For the text-containing cell, return its midpoint in [X, Y] coordinate format. 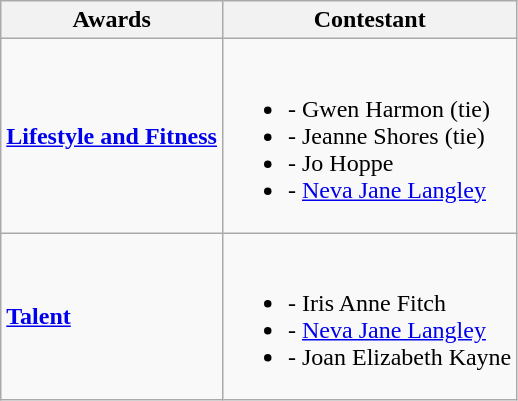
- Iris Anne Fitch - Neva Jane Langley - Joan Elizabeth Kayne [369, 316]
Contestant [369, 20]
Awards [112, 20]
- Gwen Harmon (tie) - Jeanne Shores (tie) - Jo Hoppe - Neva Jane Langley [369, 136]
Talent [112, 316]
Lifestyle and Fitness [112, 136]
